Locate the cell with the specified text and output its (x, y) center coordinate. 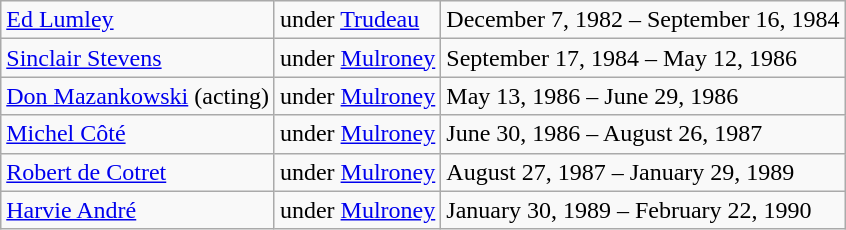
Ed Lumley (138, 20)
Don Mazankowski (acting) (138, 96)
Michel Côté (138, 134)
June 30, 1986 – August 26, 1987 (643, 134)
Robert de Cotret (138, 172)
Sinclair Stevens (138, 58)
May 13, 1986 – June 29, 1986 (643, 96)
August 27, 1987 – January 29, 1989 (643, 172)
January 30, 1989 – February 22, 1990 (643, 210)
Harvie André (138, 210)
December 7, 1982 – September 16, 1984 (643, 20)
under Trudeau (357, 20)
September 17, 1984 – May 12, 1986 (643, 58)
